Find where the given text appears and provide that cell's center as [x, y] coordinate. 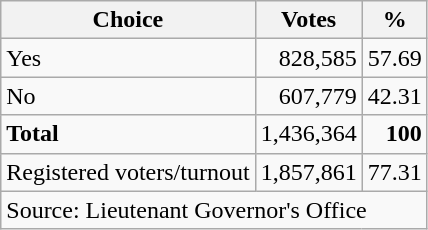
57.69 [394, 58]
No [128, 96]
100 [394, 134]
Registered voters/turnout [128, 172]
Choice [128, 20]
42.31 [394, 96]
Yes [128, 58]
828,585 [308, 58]
Votes [308, 20]
1,857,861 [308, 172]
% [394, 20]
1,436,364 [308, 134]
77.31 [394, 172]
607,779 [308, 96]
Source: Lieutenant Governor's Office [214, 210]
Total [128, 134]
